Return the [X, Y] coordinate for the center point of the cell that contains the specified text.  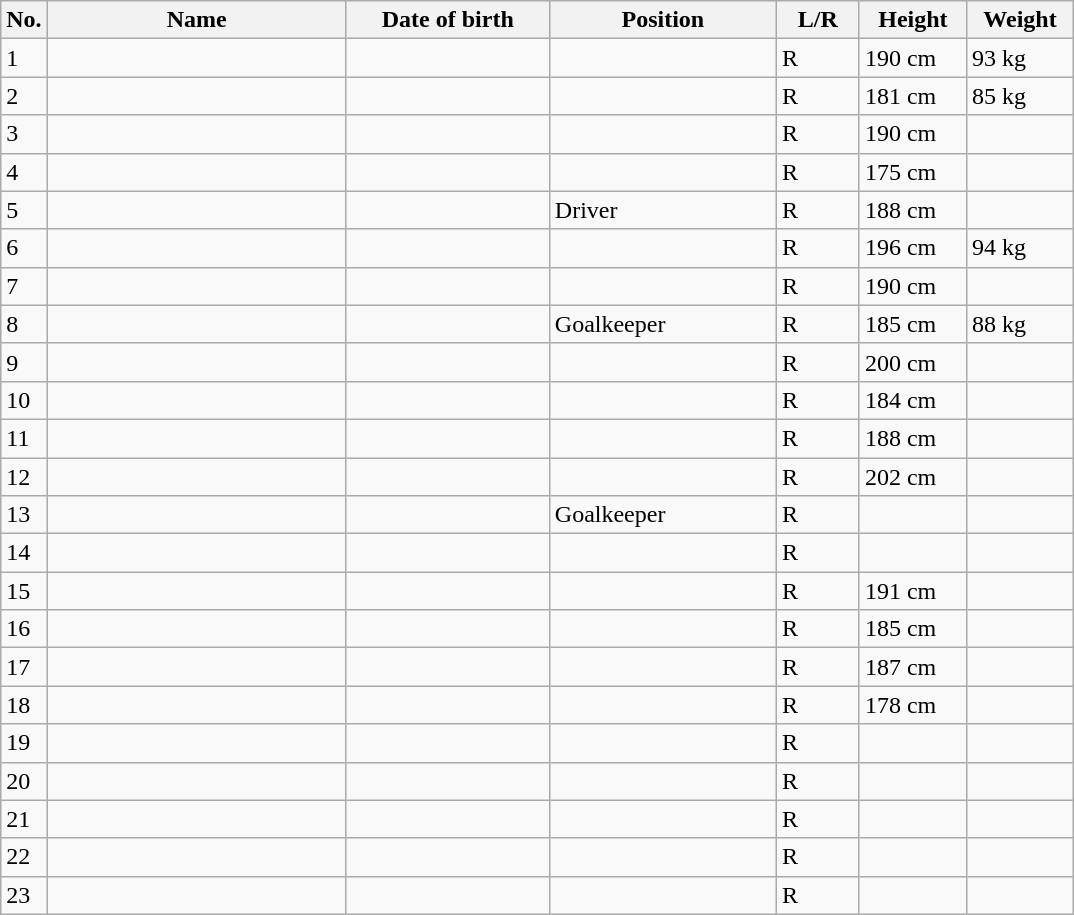
20 [24, 781]
88 kg [1020, 324]
181 cm [912, 96]
22 [24, 857]
7 [24, 286]
L/R [818, 20]
200 cm [912, 362]
6 [24, 248]
Date of birth [448, 20]
9 [24, 362]
184 cm [912, 400]
85 kg [1020, 96]
18 [24, 705]
4 [24, 172]
15 [24, 591]
5 [24, 210]
21 [24, 819]
No. [24, 20]
16 [24, 629]
196 cm [912, 248]
14 [24, 553]
19 [24, 743]
94 kg [1020, 248]
13 [24, 515]
178 cm [912, 705]
Weight [1020, 20]
Height [912, 20]
2 [24, 96]
17 [24, 667]
11 [24, 438]
10 [24, 400]
175 cm [912, 172]
Position [662, 20]
1 [24, 58]
3 [24, 134]
191 cm [912, 591]
8 [24, 324]
Driver [662, 210]
23 [24, 895]
12 [24, 477]
93 kg [1020, 58]
187 cm [912, 667]
Name [196, 20]
202 cm [912, 477]
